Return (X, Y) of the center of cell containing provided text 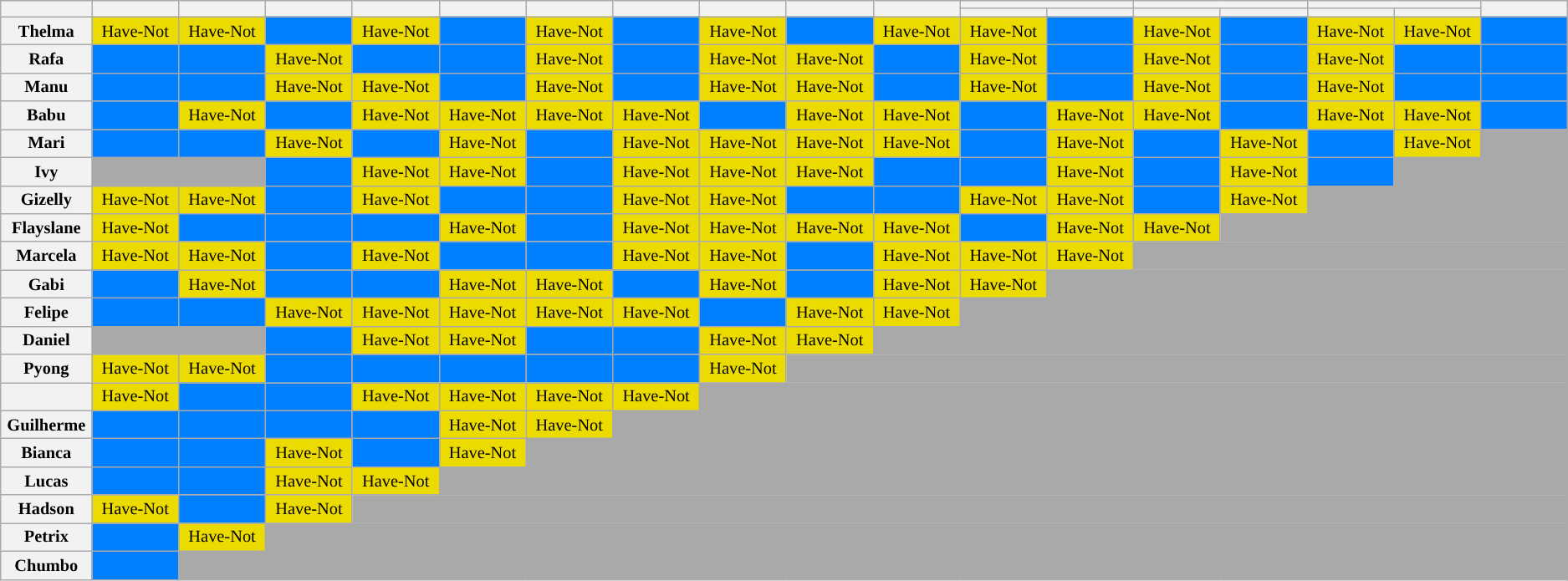
Petrix (47, 537)
Rafa (47, 59)
Manu (47, 87)
Guilherme (47, 425)
Gizelly (47, 200)
Babu (47, 115)
Thelma (47, 31)
Mari (47, 143)
Bianca (47, 452)
Pyong (47, 369)
Hadson (47, 509)
Lucas (47, 481)
Daniel (47, 340)
Chumbo (47, 565)
Felipe (47, 312)
Gabi (47, 284)
Flayslane (47, 227)
Ivy (47, 171)
Marcela (47, 256)
